From the cell containing the given text, extract its center point as [x, y] coordinate. 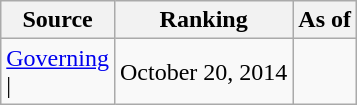
Source [58, 20]
October 20, 2014 [203, 72]
Governing| [58, 72]
As of [325, 20]
Ranking [203, 20]
